Detect which cell encompasses the target text, then output its (x, y) center coordinate. 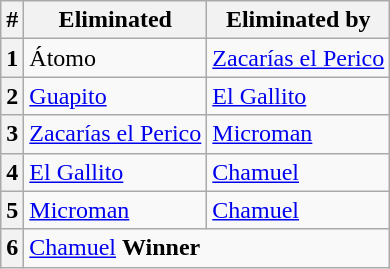
4 (12, 172)
1 (12, 58)
3 (12, 134)
5 (12, 210)
Eliminated (116, 20)
# (12, 20)
Átomo (116, 58)
Chamuel Winner (207, 248)
6 (12, 248)
2 (12, 96)
Guapito (116, 96)
Eliminated by (298, 20)
